Capture the cell that displays the provided text and extract its (x, y) central coordinate. 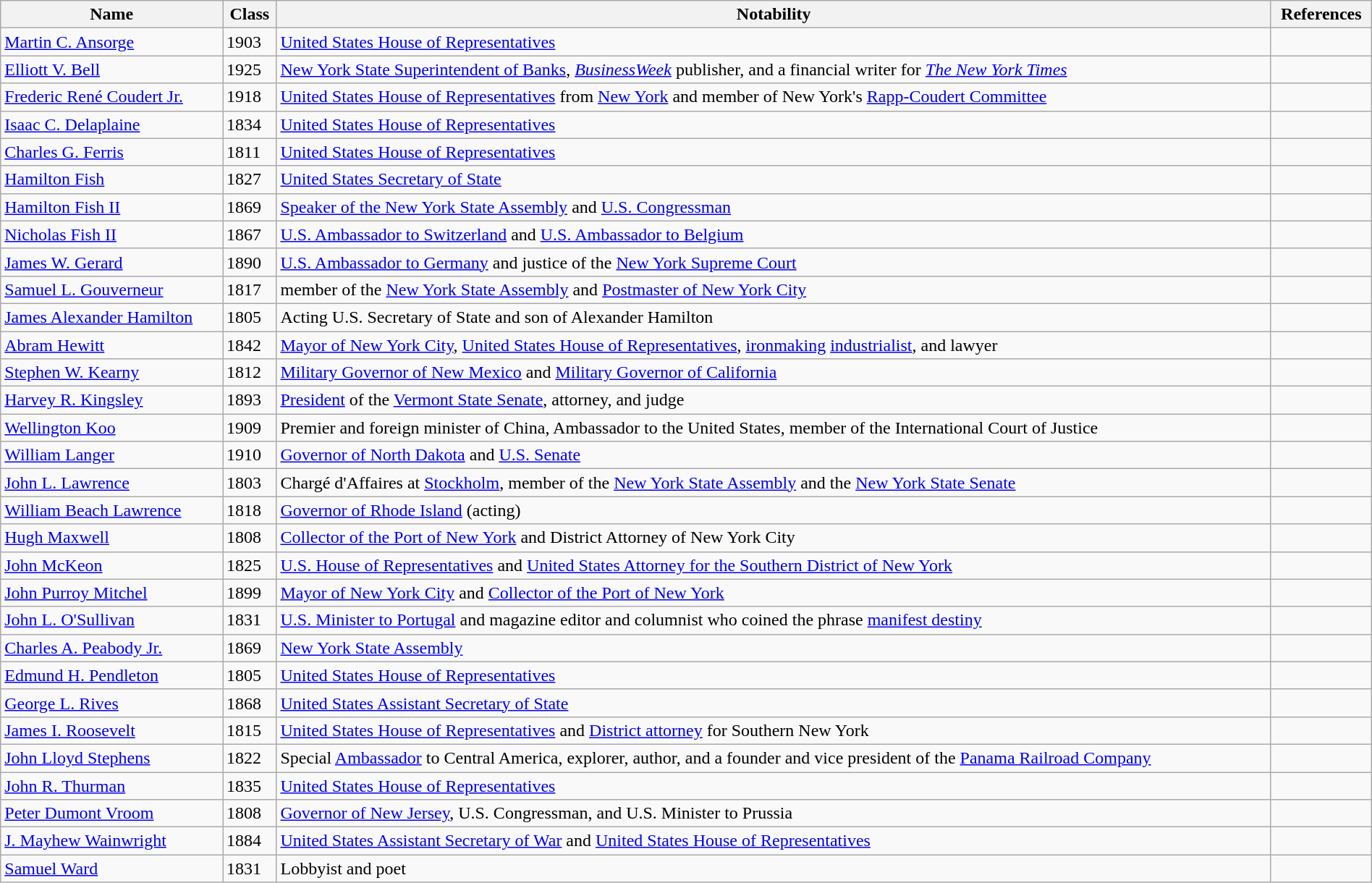
Mayor of New York City and Collector of the Port of New York (774, 593)
James Alexander Hamilton (111, 317)
John L. Lawrence (111, 483)
New York State Assembly (774, 648)
1867 (250, 235)
George L. Rives (111, 703)
References (1321, 14)
1842 (250, 345)
1884 (250, 841)
John Lloyd Stephens (111, 758)
John R. Thurman (111, 785)
Abram Hewitt (111, 345)
1834 (250, 124)
U.S. House of Representatives and United States Attorney for the Southern District of New York (774, 565)
John L. O'Sullivan (111, 620)
United States House of Representatives from New York and member of New York's Rapp-Coudert Committee (774, 97)
Speaker of the New York State Assembly and U.S. Congressman (774, 207)
Lobbyist and poet (774, 869)
Special Ambassador to Central America, explorer, author, and a founder and vice president of the Panama Railroad Company (774, 758)
1903 (250, 42)
Chargé d'Affaires at Stockholm, member of the New York State Assembly and the New York State Senate (774, 483)
United States Assistant Secretary of War and United States House of Representatives (774, 841)
Hamilton Fish II (111, 207)
Mayor of New York City, United States House of Representatives, ironmaking industrialist, and lawyer (774, 345)
Governor of North Dakota and U.S. Senate (774, 455)
1893 (250, 400)
1910 (250, 455)
Charles A. Peabody Jr. (111, 648)
Collector of the Port of New York and District Attorney of New York City (774, 538)
Edmund H. Pendleton (111, 675)
Stephen W. Kearny (111, 373)
member of the New York State Assembly and Postmaster of New York City (774, 290)
Charles G. Ferris (111, 152)
Acting U.S. Secretary of State and son of Alexander Hamilton (774, 317)
United States House of Representatives and District attorney for Southern New York (774, 730)
Hugh Maxwell (111, 538)
1899 (250, 593)
1818 (250, 510)
Notability (774, 14)
1803 (250, 483)
President of the Vermont State Senate, attorney, and judge (774, 400)
1815 (250, 730)
U.S. Minister to Portugal and magazine editor and columnist who coined the phrase manifest destiny (774, 620)
Frederic René Coudert Jr. (111, 97)
1827 (250, 179)
James W. Gerard (111, 262)
1909 (250, 428)
1811 (250, 152)
United States Assistant Secretary of State (774, 703)
Nicholas Fish II (111, 235)
1825 (250, 565)
1822 (250, 758)
Governor of Rhode Island (acting) (774, 510)
1835 (250, 785)
Wellington Koo (111, 428)
1925 (250, 69)
J. Mayhew Wainwright (111, 841)
John Purroy Mitchel (111, 593)
Class (250, 14)
Elliott V. Bell (111, 69)
1890 (250, 262)
Peter Dumont Vroom (111, 814)
Harvey R. Kingsley (111, 400)
1868 (250, 703)
John McKeon (111, 565)
Governor of New Jersey, U.S. Congressman, and U.S. Minister to Prussia (774, 814)
Premier and foreign minister of China, Ambassador to the United States, member of the International Court of Justice (774, 428)
Hamilton Fish (111, 179)
James I. Roosevelt (111, 730)
Samuel L. Gouverneur (111, 290)
U.S. Ambassador to Germany and justice of the New York Supreme Court (774, 262)
1817 (250, 290)
Military Governor of New Mexico and Military Governor of California (774, 373)
New York State Superintendent of Banks, BusinessWeek publisher, and a financial writer for The New York Times (774, 69)
Name (111, 14)
1812 (250, 373)
Isaac C. Delaplaine (111, 124)
United States Secretary of State (774, 179)
William Langer (111, 455)
Samuel Ward (111, 869)
William Beach Lawrence (111, 510)
1918 (250, 97)
U.S. Ambassador to Switzerland and U.S. Ambassador to Belgium (774, 235)
Martin C. Ansorge (111, 42)
